Output the (x, y) coordinate of the center of the cell containing the given text.  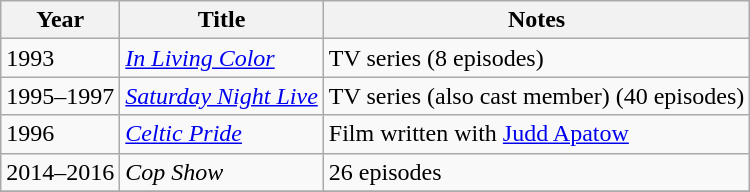
Title (222, 20)
Cop Show (222, 172)
1993 (60, 58)
Film written with Judd Apatow (536, 134)
Celtic Pride (222, 134)
TV series (8 episodes) (536, 58)
2014–2016 (60, 172)
TV series (also cast member) (40 episodes) (536, 96)
1996 (60, 134)
1995–1997 (60, 96)
In Living Color (222, 58)
Saturday Night Live (222, 96)
Year (60, 20)
26 episodes (536, 172)
Notes (536, 20)
